From the cell containing the given text, extract its center point as [x, y] coordinate. 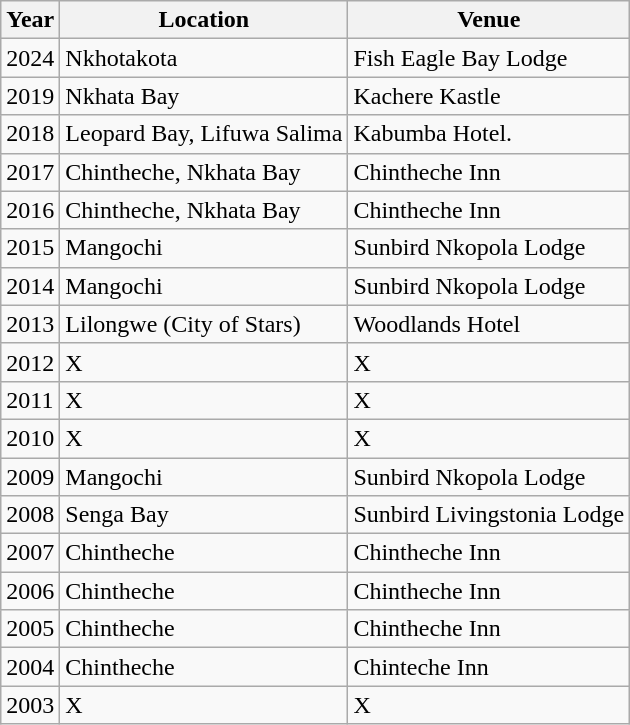
Venue [489, 20]
2011 [30, 400]
2008 [30, 515]
Woodlands Hotel [489, 324]
Kachere Kastle [489, 96]
Lilongwe (City of Stars) [204, 324]
2012 [30, 362]
Nkhata Bay [204, 96]
2013 [30, 324]
Senga Bay [204, 515]
Chinteche Inn [489, 667]
2005 [30, 629]
Kabumba Hotel. [489, 134]
Nkhotakota [204, 58]
2003 [30, 705]
Location [204, 20]
Year [30, 20]
2019 [30, 96]
Fish Eagle Bay Lodge [489, 58]
2018 [30, 134]
2014 [30, 286]
2024 [30, 58]
2010 [30, 438]
2006 [30, 591]
Sunbird Livingstonia Lodge [489, 515]
2017 [30, 172]
2007 [30, 553]
2016 [30, 210]
2015 [30, 248]
2004 [30, 667]
Leopard Bay, Lifuwa Salima [204, 134]
2009 [30, 477]
